Extract the [x, y] coordinate from the center of the cell holding the provided text.  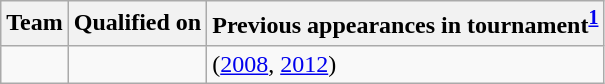
Previous appearances in tournament1 [406, 24]
(2008, 2012) [406, 64]
Qualified on [137, 24]
Team [35, 24]
